Output the (X, Y) coordinate of the center of the cell containing the given text.  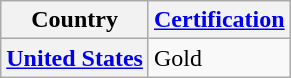
Certification (219, 20)
Country (75, 20)
Gold (219, 58)
United States (75, 58)
